Detect which cell encompasses the target text, then output its [X, Y] center coordinate. 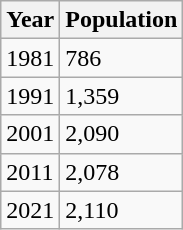
1,359 [122, 96]
2,090 [122, 134]
786 [122, 58]
2,110 [122, 210]
1981 [30, 58]
Year [30, 20]
2011 [30, 172]
Population [122, 20]
1991 [30, 96]
2001 [30, 134]
2,078 [122, 172]
2021 [30, 210]
